Pinpoint the cell where the given text exists, returning its [X, Y] midpoint coordinate. 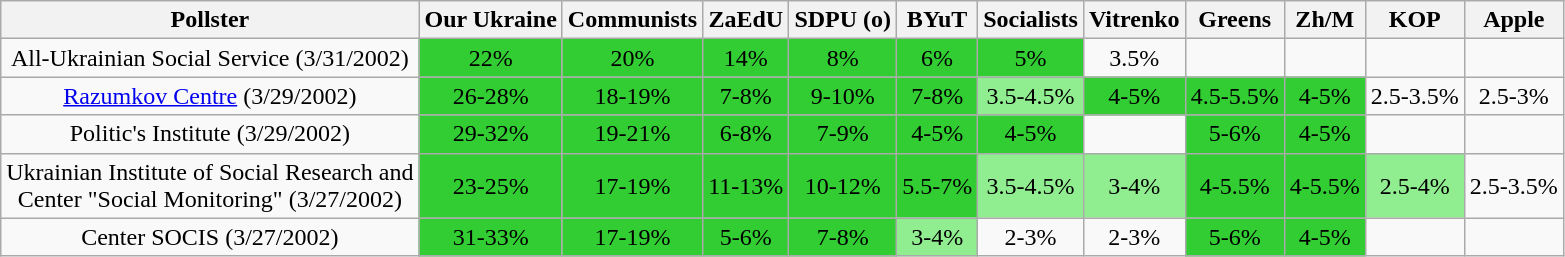
23-25% [490, 186]
Politic's Institute (3/29/2002) [210, 134]
6% [938, 58]
22% [490, 58]
5.5-7% [938, 186]
Greens [1234, 20]
6-8% [746, 134]
Ukrainian Institute of Social Research and Center "Social Monitoring" (3/27/2002) [210, 186]
Zh/M [1324, 20]
4.5-5.5% [1234, 96]
Vitrenko [1134, 20]
29-32% [490, 134]
10-12% [843, 186]
Razumkov Centre (3/29/2002) [210, 96]
8% [843, 58]
20% [632, 58]
26-28% [490, 96]
BYuT [938, 20]
14% [746, 58]
SDPU (o) [843, 20]
18-19% [632, 96]
KOP [1414, 20]
19-21% [632, 134]
9-10% [843, 96]
2.5-3% [1514, 96]
5% [1031, 58]
Communists [632, 20]
Socialists [1031, 20]
3.5% [1134, 58]
Our Ukraine [490, 20]
Center SOCIS (3/27/2002) [210, 237]
7-9% [843, 134]
All-Ukrainian Social Service (3/31/2002) [210, 58]
31-33% [490, 237]
2.5-4% [1414, 186]
ZaEdU [746, 20]
Apple [1514, 20]
Pollster [210, 20]
11-13% [746, 186]
